Return the (x, y) coordinate for the center point of the cell that contains the specified text.  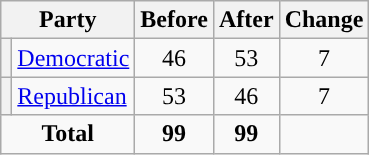
After (246, 20)
Total (68, 134)
Party (68, 20)
Republican (74, 96)
Change (324, 20)
Democratic (74, 58)
Before (174, 20)
